Capture the cell that displays the provided text and extract its (x, y) central coordinate. 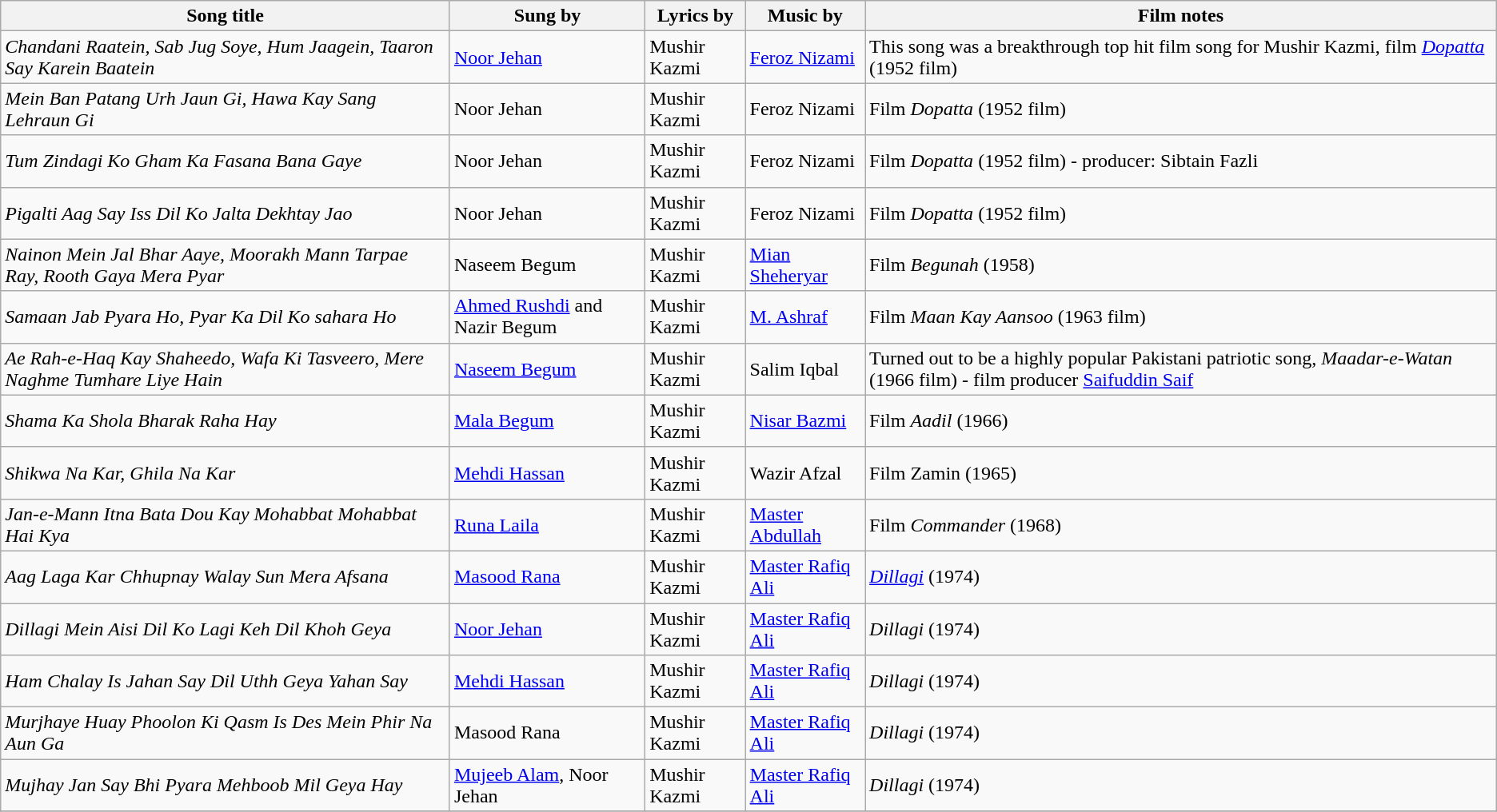
Film Zamin (1965) (1181, 473)
Salim Iqbal (804, 369)
Nainon Mein Jal Bhar Aaye, Moorakh Mann Tarpae Ray, Rooth Gaya Mera Pyar (226, 265)
Song title (226, 16)
Film notes (1181, 16)
Turned out to be a highly popular Pakistani patriotic song, Maadar-e-Watan (1966 film) - film producer Saifuddin Saif (1181, 369)
Chandani Raatein, Sab Jug Soye, Hum Jaagein, Taaron Say Karein Baatein (226, 58)
Mian Sheheryar (804, 265)
Film Begunah (1958) (1181, 265)
Film Aadil (1966) (1181, 420)
Aag Laga Kar Chhupnay Walay Sun Mera Afsana (226, 577)
Music by (804, 16)
Pigalti Aag Say Iss Dil Ko Jalta Dekhtay Jao (226, 213)
Dillagi Mein Aisi Dil Ko Lagi Keh Dil Khoh Geya (226, 628)
Jan-e-Mann Itna Bata Dou Kay Mohabbat Mohabbat Hai Kya (226, 524)
Ham Chalay Is Jahan Say Dil Uthh Geya Yahan Say (226, 681)
Shikwa Na Kar, Ghila Na Kar (226, 473)
Sung by (547, 16)
Tum Zindagi Ko Gham Ka Fasana Bana Gaye (226, 161)
Mein Ban Patang Urh Jaun Gi, Hawa Kay Sang Lehraun Gi (226, 109)
Film Maan Kay Aansoo (1963 film) (1181, 316)
Film Commander (1968) (1181, 524)
Samaan Jab Pyara Ho, Pyar Ka Dil Ko sahara Ho (226, 316)
This song was a breakthrough top hit film song for Mushir Kazmi, film Dopatta (1952 film) (1181, 58)
Mujeeb Alam, Noor Jehan (547, 785)
Ahmed Rushdi and Nazir Begum (547, 316)
Mujhay Jan Say Bhi Pyara Mehboob Mil Geya Hay (226, 785)
Master Abdullah (804, 524)
Shama Ka Shola Bharak Raha Hay (226, 420)
Runa Laila (547, 524)
Ae Rah-e-Haq Kay Shaheedo, Wafa Ki Tasveero, Mere Naghme Tumhare Liye Hain (226, 369)
Wazir Afzal (804, 473)
Murjhaye Huay Phoolon Ki Qasm Is Des Mein Phir Na Aun Ga (226, 734)
M. Ashraf (804, 316)
Film Dopatta (1952 film) - producer: Sibtain Fazli (1181, 161)
Mala Begum (547, 420)
Lyrics by (696, 16)
Nisar Bazmi (804, 420)
